Locate the cell with the specified text and output its [x, y] center coordinate. 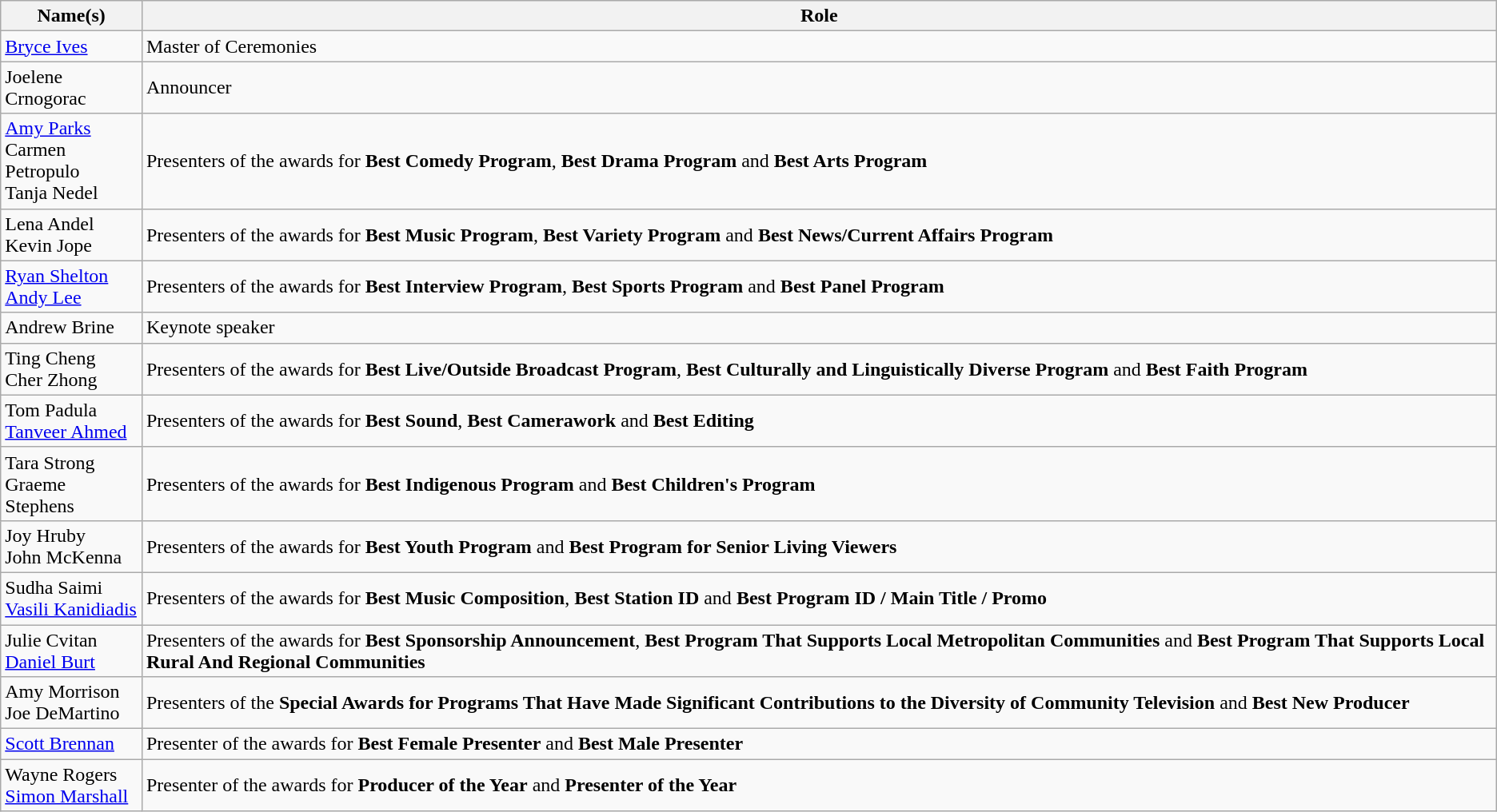
Name(s) [72, 16]
Presenters of the awards for Best Sound, Best Camerawork and Best Editing [819, 420]
Bryce Ives [72, 46]
Amy ParksCarmen PetropuloTanja Nedel [72, 161]
Tara StrongGraeme Stephens [72, 484]
Announcer [819, 88]
Amy MorrisonJoe DeMartino [72, 703]
Presenters of the awards for Best Comedy Program, Best Drama Program and Best Arts Program [819, 161]
Julie CvitanDaniel Burt [72, 651]
Lena AndelKevin Jope [72, 235]
Ryan SheltonAndy Lee [72, 286]
Wayne RogersSimon Marshall [72, 785]
Presenter of the awards for Producer of the Year and Presenter of the Year [819, 785]
Presenter of the awards for Best Female Presenter and Best Male Presenter [819, 744]
Presenters of the awards for Best Youth Program and Best Program for Senior Living Viewers [819, 547]
Andrew Brine [72, 328]
Presenters of the awards for Best Music Program, Best Variety Program and Best News/Current Affairs Program [819, 235]
Presenters of the awards for Best Music Composition, Best Station ID and Best Program ID / Main Title / Promo [819, 598]
Presenters of the awards for Best Indigenous Program and Best Children's Program [819, 484]
Keynote speaker [819, 328]
Ting ChengCher Zhong [72, 369]
Presenters of the Special Awards for Programs That Have Made Significant Contributions to the Diversity of Community Television and Best New Producer [819, 703]
Tom PadulaTanveer Ahmed [72, 420]
Role [819, 16]
Presenters of the awards for Best Live/Outside Broadcast Program, Best Culturally and Linguistically Diverse Program and Best Faith Program [819, 369]
Master of Ceremonies [819, 46]
Scott Brennan [72, 744]
Joy HrubyJohn McKenna [72, 547]
Presenters of the awards for Best Interview Program, Best Sports Program and Best Panel Program [819, 286]
Joelene Crnogorac [72, 88]
Sudha SaimiVasili Kanidiadis [72, 598]
